Provide the [x, y] coordinate of the cell's center where the given text is located.  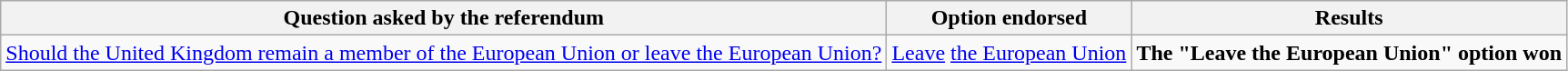
Results [1350, 18]
The "Leave the European Union" option won [1350, 53]
Option endorsed [1010, 18]
Question asked by the referendum [444, 18]
Should the United Kingdom remain a member of the European Union or leave the European Union? [444, 53]
Leave the European Union [1010, 53]
